For the text-containing cell, return its midpoint in [X, Y] coordinate format. 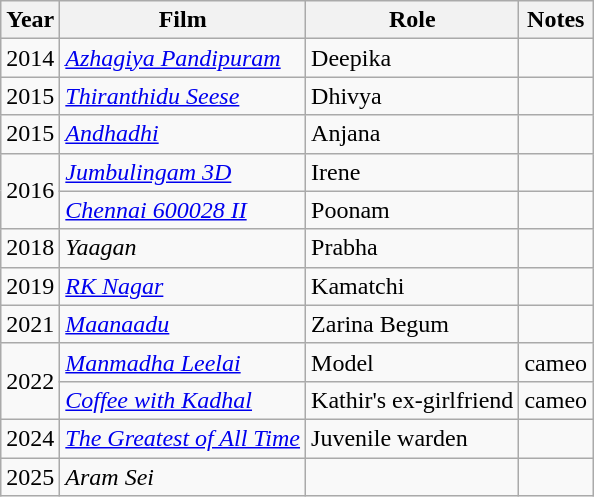
Kamatchi [412, 286]
Deepika [412, 58]
2022 [30, 381]
The Greatest of All Time [183, 438]
2016 [30, 191]
Andhadhi [183, 134]
Kathir's ex-girlfriend [412, 400]
Year [30, 20]
Azhagiya Pandipuram [183, 58]
RK Nagar [183, 286]
Notes [556, 20]
2021 [30, 324]
Anjana [412, 134]
Maanaadu [183, 324]
Jumbulingam 3D [183, 172]
Juvenile warden [412, 438]
Yaagan [183, 248]
2014 [30, 58]
Irene [412, 172]
2018 [30, 248]
2024 [30, 438]
Model [412, 362]
2019 [30, 286]
Zarina Begum [412, 324]
2025 [30, 477]
Role [412, 20]
Aram Sei [183, 477]
Dhivya [412, 96]
Film [183, 20]
Chennai 600028 II [183, 210]
Thiranthidu Seese [183, 96]
Prabha [412, 248]
Coffee with Kadhal [183, 400]
Manmadha Leelai [183, 362]
Poonam [412, 210]
